Pinpoint the cell where the given text exists, returning its (X, Y) midpoint coordinate. 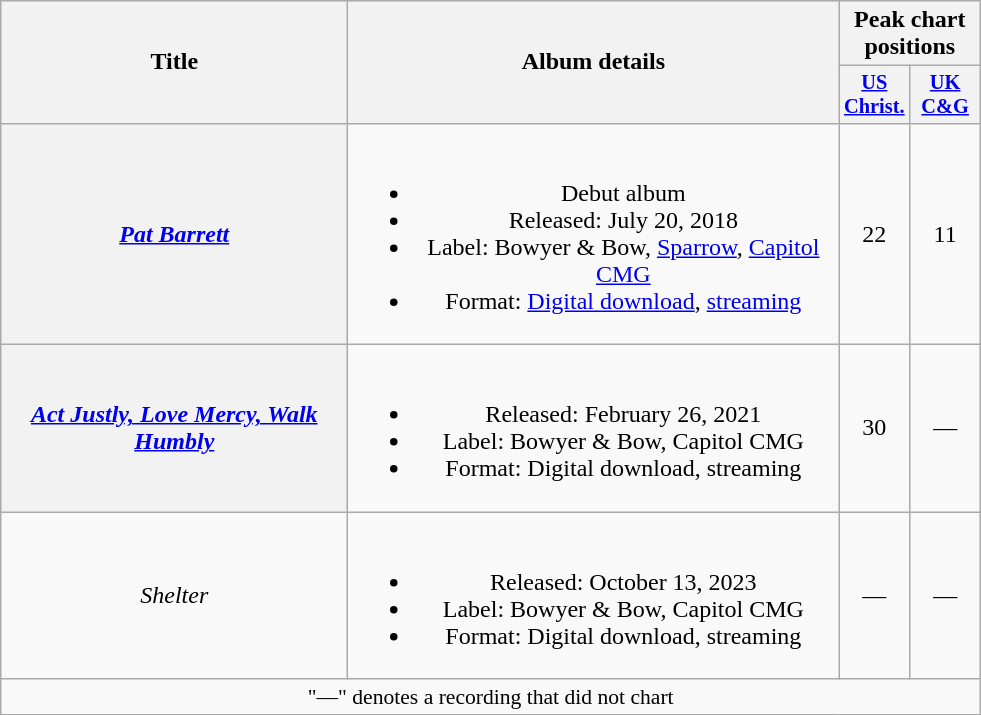
11 (946, 234)
Album details (594, 62)
"—" denotes a recording that did not chart (491, 697)
Peak chart positions (910, 34)
USChrist. (874, 95)
UKC&G (946, 95)
Shelter (174, 596)
Debut albumReleased: July 20, 2018Label: Bowyer & Bow, Sparrow, Capitol CMGFormat: Digital download, streaming (594, 234)
Pat Barrett (174, 234)
Released: February 26, 2021Label: Bowyer & Bow, Capitol CMGFormat: Digital download, streaming (594, 428)
30 (874, 428)
Title (174, 62)
22 (874, 234)
Released: October 13, 2023Label: Bowyer & Bow, Capitol CMGFormat: Digital download, streaming (594, 596)
Act Justly, Love Mercy, Walk Humbly (174, 428)
